Capture the cell that displays the provided text and extract its (x, y) central coordinate. 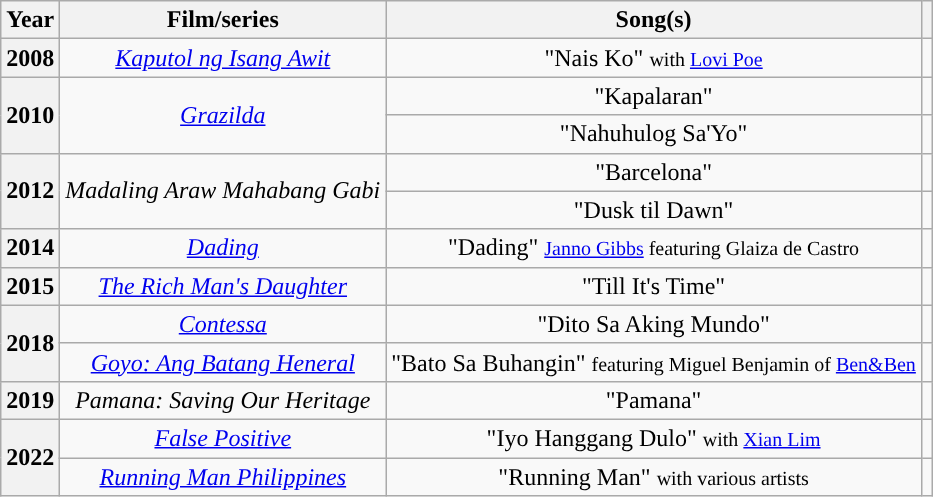
"Dusk til Dawn" (654, 210)
2012 (30, 191)
2018 (30, 343)
2022 (30, 457)
Madaling Araw Mahabang Gabi (223, 191)
False Positive (223, 438)
"Dito Sa Aking Mundo" (654, 324)
The Rich Man's Daughter (223, 286)
Grazilda (223, 115)
2014 (30, 248)
"Pamana" (654, 400)
"Bato Sa Buhangin" featuring Miguel Benjamin of Ben&Ben (654, 362)
"Iyo Hanggang Dulo" with Xian Lim (654, 438)
Kaputol ng Isang Awit (223, 58)
"Nahuhulog Sa'Yo" (654, 134)
"Barcelona" (654, 172)
"Running Man" with various artists (654, 477)
Running Man Philippines (223, 477)
"Nais Ko" with Lovi Poe (654, 58)
"Till It's Time" (654, 286)
2010 (30, 115)
2019 (30, 400)
"Kapalaran" (654, 96)
2008 (30, 58)
Year (30, 20)
Film/series (223, 20)
Contessa (223, 324)
Song(s) (654, 20)
Dading (223, 248)
Pamana: Saving Our Heritage (223, 400)
Goyo: Ang Batang Heneral (223, 362)
2015 (30, 286)
"Dading" Janno Gibbs featuring Glaiza de Castro (654, 248)
